Capture the cell that displays the provided text and extract its (x, y) central coordinate. 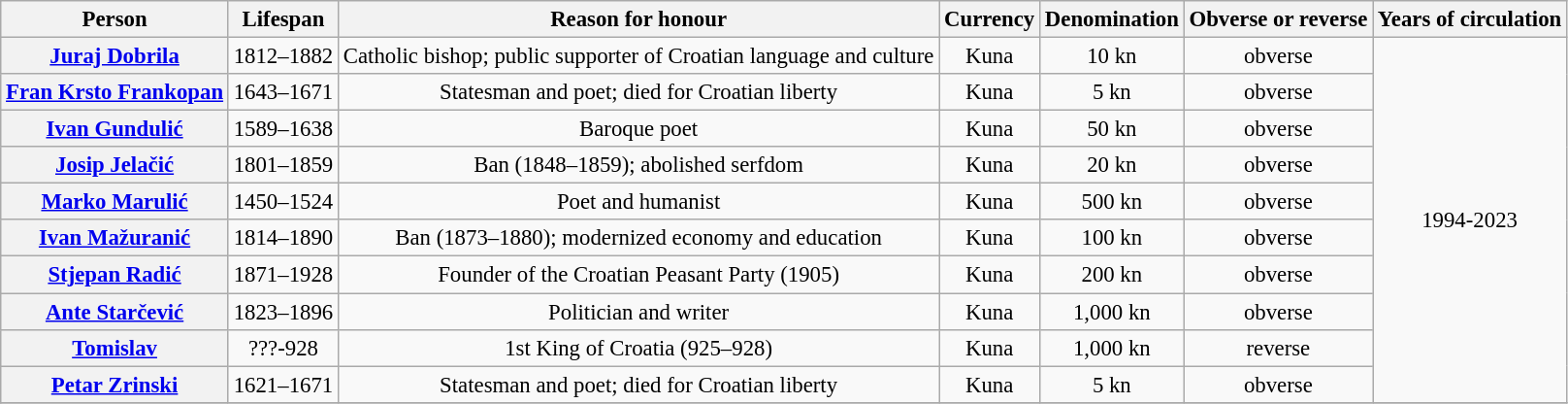
Josip Jelačić (114, 165)
50 kn (1112, 129)
1801–1859 (283, 165)
20 kn (1112, 165)
Ante Starčević (114, 312)
1450–1524 (283, 202)
1812–1882 (283, 56)
Ivan Gundulić (114, 129)
1621–1671 (283, 385)
Lifespan (283, 19)
500 kn (1112, 202)
Ivan Mažuranić (114, 238)
Marko Marulić (114, 202)
Poet and humanist (638, 202)
Founder of the Croatian Peasant Party (1905) (638, 275)
Stjepan Radić (114, 275)
Years of circulation (1470, 19)
Ban (1873–1880); modernized economy and education (638, 238)
Denomination (1112, 19)
???-928 (283, 348)
1823–1896 (283, 312)
Obverse or reverse (1278, 19)
Petar Zrinski (114, 385)
100 kn (1112, 238)
10 kn (1112, 56)
1871–1928 (283, 275)
1643–1671 (283, 92)
1814–1890 (283, 238)
200 kn (1112, 275)
Tomislav (114, 348)
1994-2023 (1470, 220)
1589–1638 (283, 129)
Reason for honour (638, 19)
Currency (990, 19)
1st King of Croatia (925–928) (638, 348)
reverse (1278, 348)
Juraj Dobrila (114, 56)
Politician and writer (638, 312)
Ban (1848–1859); abolished serfdom (638, 165)
Fran Krsto Frankopan (114, 92)
Baroque poet (638, 129)
Person (114, 19)
Catholic bishop; public supporter of Croatian language and culture (638, 56)
